Search for the cell housing the specified text and yield its (x, y) center coordinate. 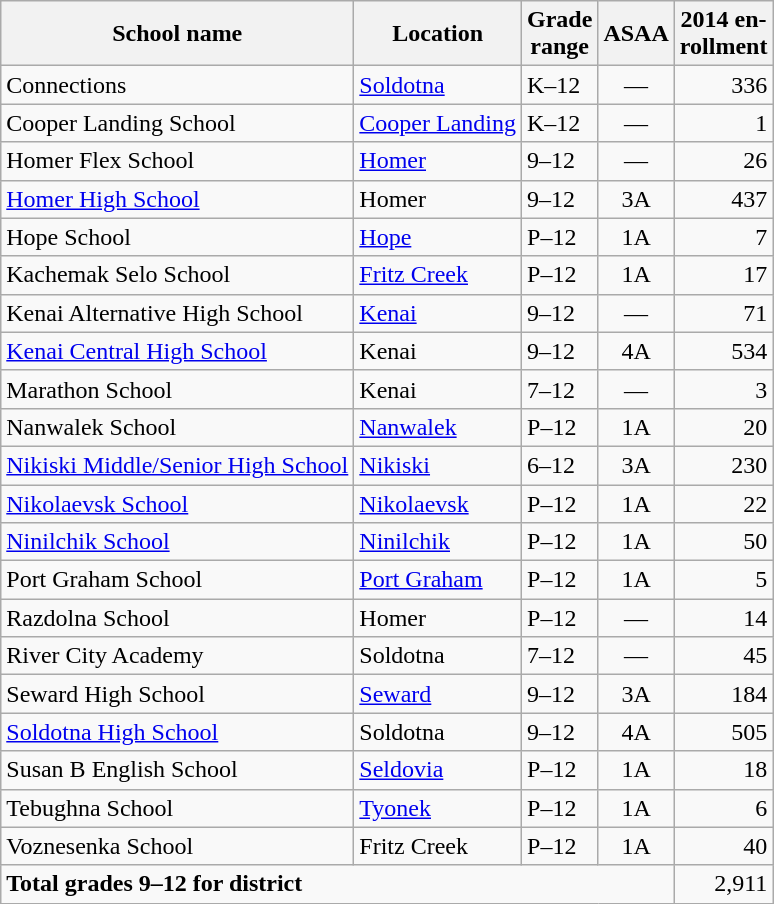
Seward (438, 694)
50 (724, 542)
1 (724, 123)
Tebughna School (178, 808)
Susan B English School (178, 770)
336 (724, 85)
Seward High School (178, 694)
Location (438, 34)
20 (724, 427)
2,911 (724, 884)
Razdolna School (178, 618)
River City Academy (178, 656)
Tyonek (438, 808)
Cooper Landing School (178, 123)
6–12 (560, 465)
5 (724, 580)
Cooper Landing (438, 123)
Homer Flex School (178, 161)
Nikolaevsk (438, 503)
Nikolaevsk School (178, 503)
Nikiski Middle/Senior High School (178, 465)
Soldotna High School (178, 732)
534 (724, 351)
14 (724, 618)
Kachemak Selo School (178, 275)
7 (724, 237)
Nanwalek (438, 427)
Nanwalek School (178, 427)
Homer High School (178, 199)
437 (724, 199)
Kenai Central High School (178, 351)
230 (724, 465)
Connections (178, 85)
45 (724, 656)
2014 en-rollment (724, 34)
71 (724, 313)
Hope (438, 237)
Total grades 9–12 for district (338, 884)
3 (724, 389)
Port Graham School (178, 580)
Ninilchik (438, 542)
Graderange (560, 34)
17 (724, 275)
184 (724, 694)
ASAA (636, 34)
18 (724, 770)
505 (724, 732)
Voznesenka School (178, 846)
Hope School (178, 237)
Nikiski (438, 465)
40 (724, 846)
26 (724, 161)
Marathon School (178, 389)
6 (724, 808)
School name (178, 34)
Seldovia (438, 770)
Kenai Alternative High School (178, 313)
22 (724, 503)
Ninilchik School (178, 542)
Port Graham (438, 580)
